Identify which cell holds the provided text, then report its [X, Y] central coordinate. 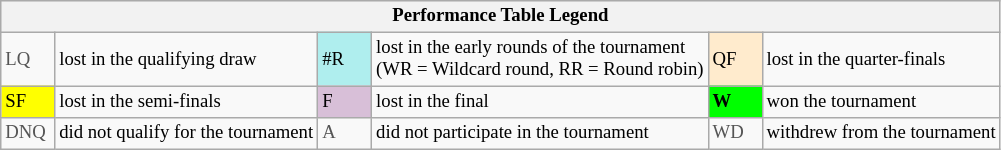
did not qualify for the tournament [186, 134]
lost in the quarter-finals [881, 60]
QF [735, 60]
lost in the qualifying draw [186, 60]
Performance Table Legend [500, 16]
lost in the semi-finals [186, 102]
WD [735, 134]
SF [28, 102]
F [345, 102]
LQ [28, 60]
lost in the early rounds of the tournament(WR = Wildcard round, RR = Round robin) [540, 60]
lost in the final [540, 102]
withdrew from the tournament [881, 134]
W [735, 102]
did not participate in the tournament [540, 134]
A [345, 134]
#R [345, 60]
won the tournament [881, 102]
DNQ [28, 134]
